Search for the cell housing the specified text and yield its [X, Y] center coordinate. 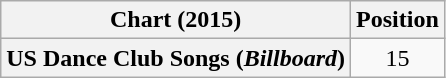
15 [398, 58]
Chart (2015) [176, 20]
US Dance Club Songs (Billboard) [176, 58]
Position [398, 20]
